Scan for the cell matching the given text and deliver its [X, Y] coordinate at center. 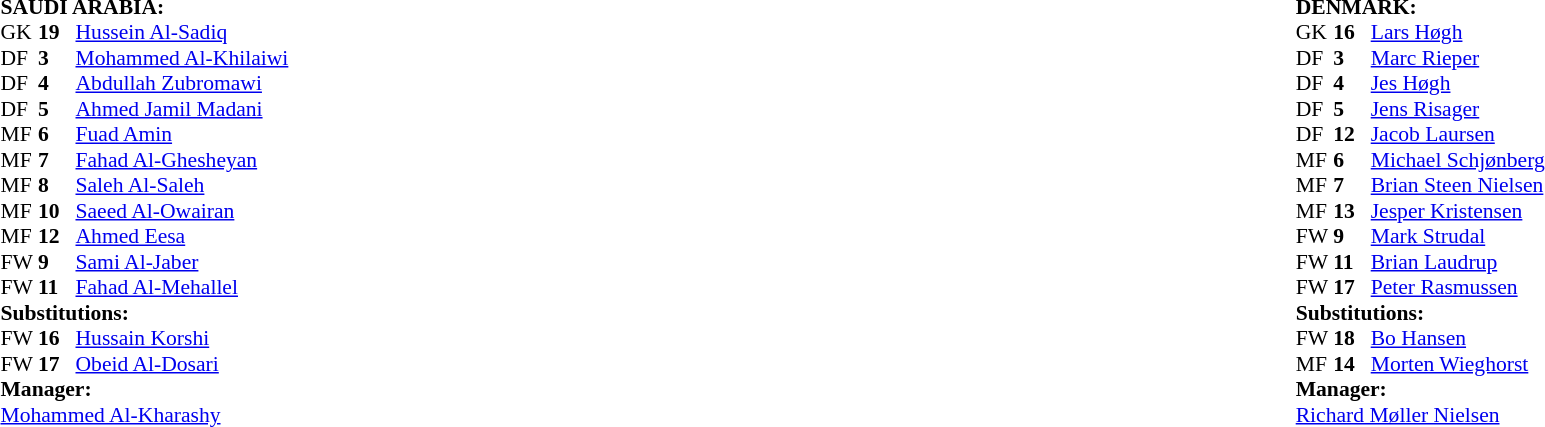
Saleh Al-Saleh [182, 185]
Lars Høgh [1458, 33]
Peter Rasmussen [1458, 287]
18 [1352, 339]
Obeid Al-Dosari [182, 364]
Hussain Korshi [182, 339]
Brian Laudrup [1458, 262]
19 [57, 33]
Hussein Al-Sadiq [182, 33]
Bo Hansen [1458, 339]
13 [1352, 211]
Brian Steen Nielsen [1458, 185]
Mark Strudal [1458, 237]
Jesper Kristensen [1458, 211]
Ahmed Eesa [182, 237]
Abdullah Zubromawi [182, 83]
Ahmed Jamil Madani [182, 109]
14 [1352, 364]
Fahad Al-Mehallel [182, 287]
Jens Risager [1458, 109]
Saeed Al-Owairan [182, 211]
Jacob Laursen [1458, 135]
8 [57, 185]
Sami Al-Jaber [182, 262]
Fahad Al-Ghesheyan [182, 160]
Michael Schjønberg [1458, 160]
Mohammed Al-Khilaiwi [182, 58]
Fuad Amin [182, 135]
Morten Wieghorst [1458, 364]
10 [57, 211]
Marc Rieper [1458, 58]
Jes Høgh [1458, 83]
